Capture the cell that displays the provided text and extract its (X, Y) central coordinate. 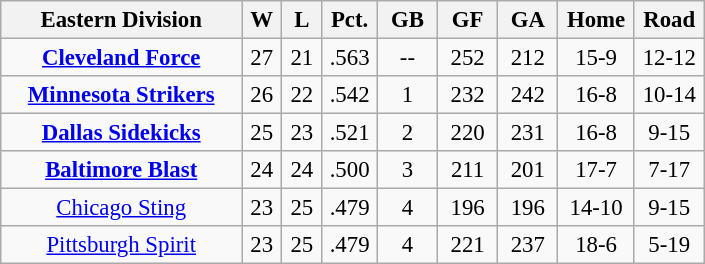
14-10 (596, 208)
GA (528, 20)
GF (468, 20)
Dallas Sidekicks (122, 133)
21 (302, 58)
Minnesota Strikers (122, 95)
Chicago Sting (122, 208)
26 (262, 95)
Baltimore Blast (122, 170)
.500 (350, 170)
W (262, 20)
Pct. (350, 20)
10-14 (669, 95)
232 (468, 95)
211 (468, 170)
12-12 (669, 58)
2 (407, 133)
GB (407, 20)
18-6 (596, 245)
Eastern Division (122, 20)
15-9 (596, 58)
-- (407, 58)
231 (528, 133)
237 (528, 245)
22 (302, 95)
212 (528, 58)
Home (596, 20)
.542 (350, 95)
221 (468, 245)
.563 (350, 58)
1 (407, 95)
.521 (350, 133)
Road (669, 20)
Cleveland Force (122, 58)
Pittsburgh Spirit (122, 245)
220 (468, 133)
27 (262, 58)
252 (468, 58)
242 (528, 95)
7-17 (669, 170)
201 (528, 170)
17-7 (596, 170)
L (302, 20)
5-19 (669, 245)
3 (407, 170)
